From the cell containing the given text, extract its center point as [X, Y] coordinate. 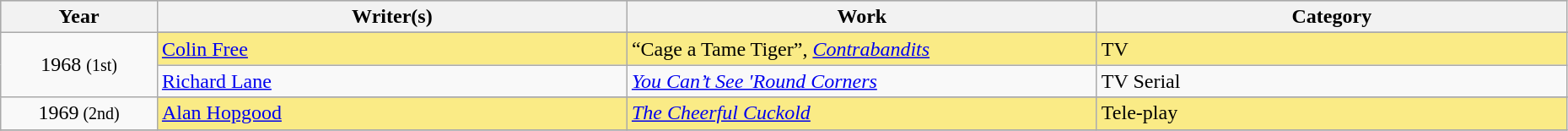
Alan Hopgood [391, 113]
The Cheerful Cuckold [862, 113]
Richard Lane [391, 81]
Tele-play [1331, 113]
Year [79, 17]
TV Serial [1331, 81]
TV [1331, 49]
Colin Free [391, 49]
Category [1331, 17]
You Can’t See 'Round Corners [862, 81]
“Cage a Tame Tiger”, Contrabandits [862, 49]
Writer(s) [391, 17]
1969 (2nd) [79, 113]
Work [862, 17]
1968 (1st) [79, 65]
